Find where the given text appears and provide that cell's center as (X, Y) coordinate. 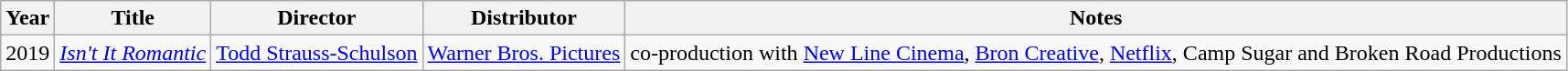
Year (27, 18)
Distributor (524, 18)
co-production with New Line Cinema, Bron Creative, Netflix, Camp Sugar and Broken Road Productions (1096, 53)
Warner Bros. Pictures (524, 53)
Todd Strauss-Schulson (316, 53)
Title (133, 18)
Notes (1096, 18)
Isn't It Romantic (133, 53)
Director (316, 18)
2019 (27, 53)
